Return the [X, Y] coordinate for the center point of the cell that contains the specified text.  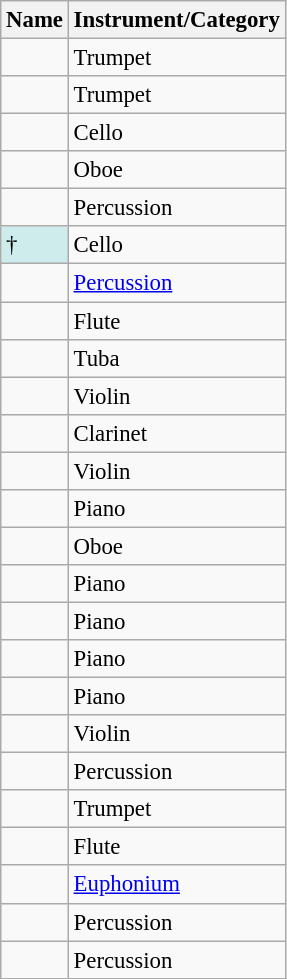
Tuba [176, 358]
Euphonium [176, 885]
Clarinet [176, 433]
† [35, 245]
Instrument/Category [176, 20]
Name [35, 20]
